Extract the [x, y] coordinate from the center of the cell holding the provided text.  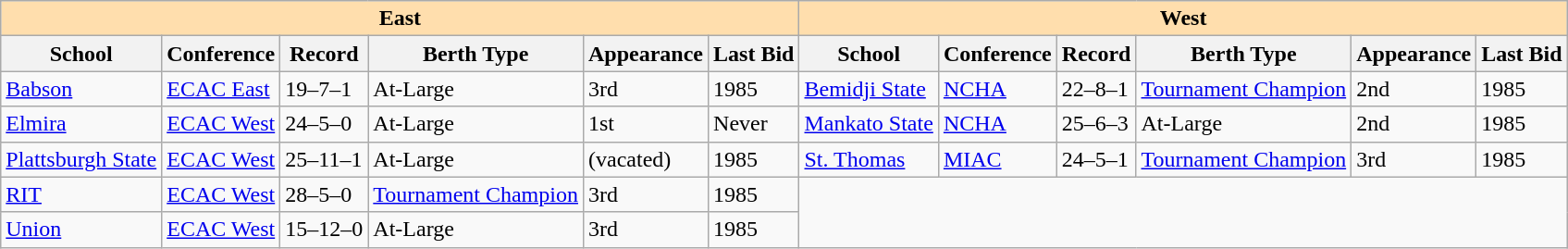
25–11–1 [324, 159]
24–5–0 [324, 124]
1st [646, 124]
MIAC [997, 159]
15–12–0 [324, 230]
24–5–1 [1096, 159]
ECAC East [221, 89]
Never [754, 124]
Bemidji State [869, 89]
25–6–3 [1096, 124]
East [400, 19]
(vacated) [646, 159]
West [1183, 19]
Babson [81, 89]
Plattsburgh State [81, 159]
Mankato State [869, 124]
St. Thomas [869, 159]
Elmira [81, 124]
Union [81, 230]
19–7–1 [324, 89]
RIT [81, 194]
28–5–0 [324, 194]
22–8–1 [1096, 89]
